Capture the cell that displays the provided text and extract its (X, Y) central coordinate. 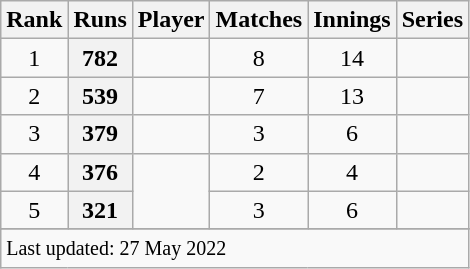
Player (171, 20)
5 (34, 210)
8 (259, 58)
7 (259, 96)
539 (100, 96)
Rank (34, 20)
Runs (100, 20)
Innings (352, 20)
321 (100, 210)
782 (100, 58)
Last updated: 27 May 2022 (235, 248)
13 (352, 96)
14 (352, 58)
1 (34, 58)
376 (100, 172)
379 (100, 134)
Series (432, 20)
Matches (259, 20)
